From the cell containing the given text, extract its center point as (X, Y) coordinate. 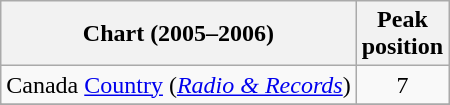
Canada Country (Radio & Records) (178, 85)
Chart (2005–2006) (178, 34)
Peakposition (402, 34)
7 (402, 85)
